Extract the (x, y) coordinate from the center of the cell holding the provided text.  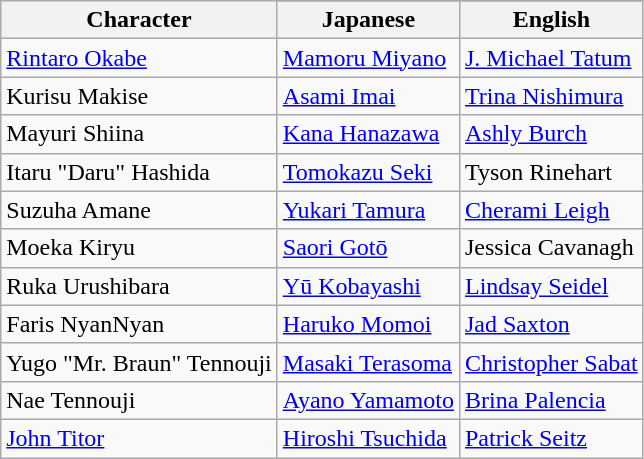
Trina Nishimura (551, 96)
Masaki Terasoma (368, 362)
Patrick Seitz (551, 438)
Asami Imai (368, 96)
Haruko Momoi (368, 324)
Moeka Kiryu (140, 248)
Mayuri Shiina (140, 134)
Saori Gotō (368, 248)
Tomokazu Seki (368, 172)
Brina Palencia (551, 400)
Jad Saxton (551, 324)
Character (140, 20)
Ayano Yamamoto (368, 400)
Japanese (368, 20)
J. Michael Tatum (551, 58)
Kurisu Makise (140, 96)
Mamoru Miyano (368, 58)
Yugo "Mr. Braun" Tennouji (140, 362)
English (551, 20)
Faris NyanNyan (140, 324)
John Titor (140, 438)
Tyson Rinehart (551, 172)
Nae Tennouji (140, 400)
Yukari Tamura (368, 210)
Christopher Sabat (551, 362)
Ashly Burch (551, 134)
Hiroshi Tsuchida (368, 438)
Rintaro Okabe (140, 58)
Ruka Urushibara (140, 286)
Cherami Leigh (551, 210)
Lindsay Seidel (551, 286)
Kana Hanazawa (368, 134)
Itaru "Daru" Hashida (140, 172)
Yū Kobayashi (368, 286)
Suzuha Amane (140, 210)
Jessica Cavanagh (551, 248)
